For the text-containing cell, return its midpoint in [X, Y] coordinate format. 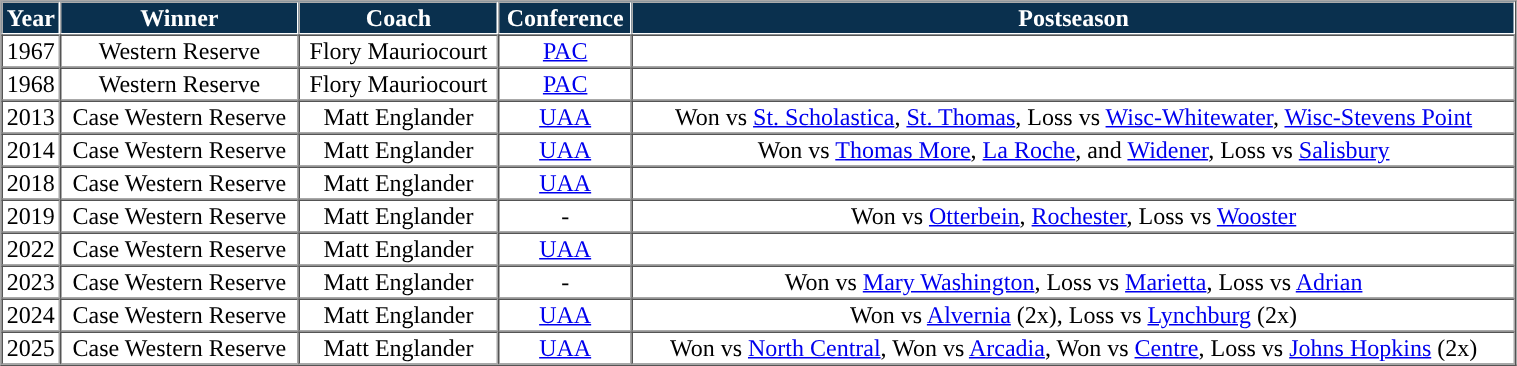
1967 [32, 50]
2019 [32, 216]
Won vs North Central, Won vs Arcadia, Won vs Centre, Loss vs Johns Hopkins (2x) [1074, 348]
Conference [564, 18]
1968 [32, 84]
2014 [32, 150]
Year [32, 18]
2024 [32, 314]
Won vs Otterbein, Rochester, Loss vs Wooster [1074, 216]
Won vs St. Scholastica, St. Thomas, Loss vs Wisc-Whitewater, Wisc-Stevens Point [1074, 116]
2022 [32, 248]
2025 [32, 348]
2023 [32, 282]
Won vs Thomas More, La Roche, and Widener, Loss vs Salisbury [1074, 150]
2013 [32, 116]
Won vs Alvernia (2x), Loss vs Lynchburg (2x) [1074, 314]
Won vs Mary Washington, Loss vs Marietta, Loss vs Adrian [1074, 282]
Postseason [1074, 18]
Winner [179, 18]
2018 [32, 182]
Coach [399, 18]
